Return (x, y) of the center of cell containing provided text 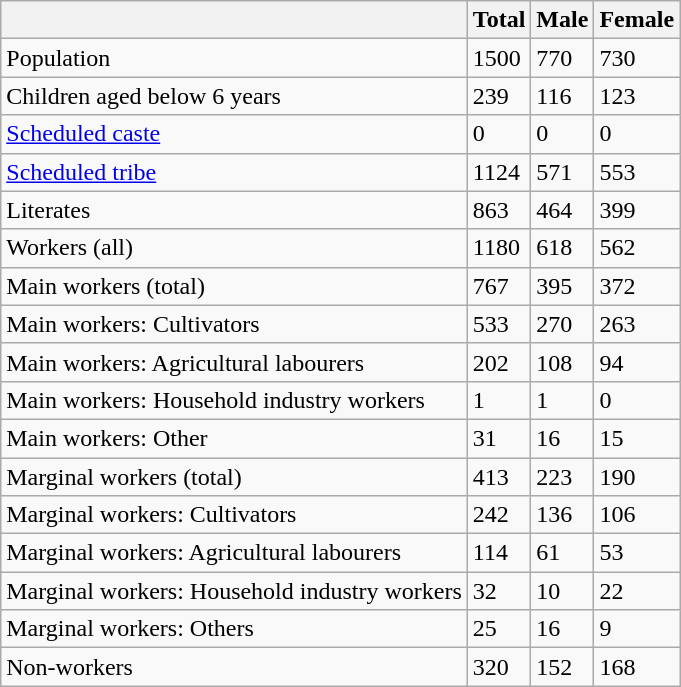
Marginal workers: Others (234, 629)
618 (562, 248)
Marginal workers: Household industry workers (234, 591)
Main workers (total) (234, 286)
22 (637, 591)
136 (562, 515)
108 (562, 362)
106 (637, 515)
263 (637, 324)
553 (637, 172)
533 (499, 324)
464 (562, 210)
202 (499, 362)
372 (637, 286)
Literates (234, 210)
767 (499, 286)
94 (637, 362)
239 (499, 96)
Main workers: Agricultural labourers (234, 362)
168 (637, 667)
863 (499, 210)
Male (562, 20)
190 (637, 477)
Population (234, 58)
1124 (499, 172)
Children aged below 6 years (234, 96)
15 (637, 438)
152 (562, 667)
395 (562, 286)
32 (499, 591)
Scheduled caste (234, 134)
Marginal workers: Agricultural labourers (234, 553)
114 (499, 553)
770 (562, 58)
Female (637, 20)
Scheduled tribe (234, 172)
320 (499, 667)
730 (637, 58)
571 (562, 172)
10 (562, 591)
399 (637, 210)
562 (637, 248)
Marginal workers (total) (234, 477)
Main workers: Cultivators (234, 324)
9 (637, 629)
413 (499, 477)
Marginal workers: Cultivators (234, 515)
31 (499, 438)
223 (562, 477)
Total (499, 20)
1500 (499, 58)
Workers (all) (234, 248)
270 (562, 324)
Non-workers (234, 667)
116 (562, 96)
61 (562, 553)
25 (499, 629)
123 (637, 96)
53 (637, 553)
Main workers: Other (234, 438)
Main workers: Household industry workers (234, 400)
1180 (499, 248)
242 (499, 515)
